Provide the [x, y] coordinate of the cell's center where the given text is located.  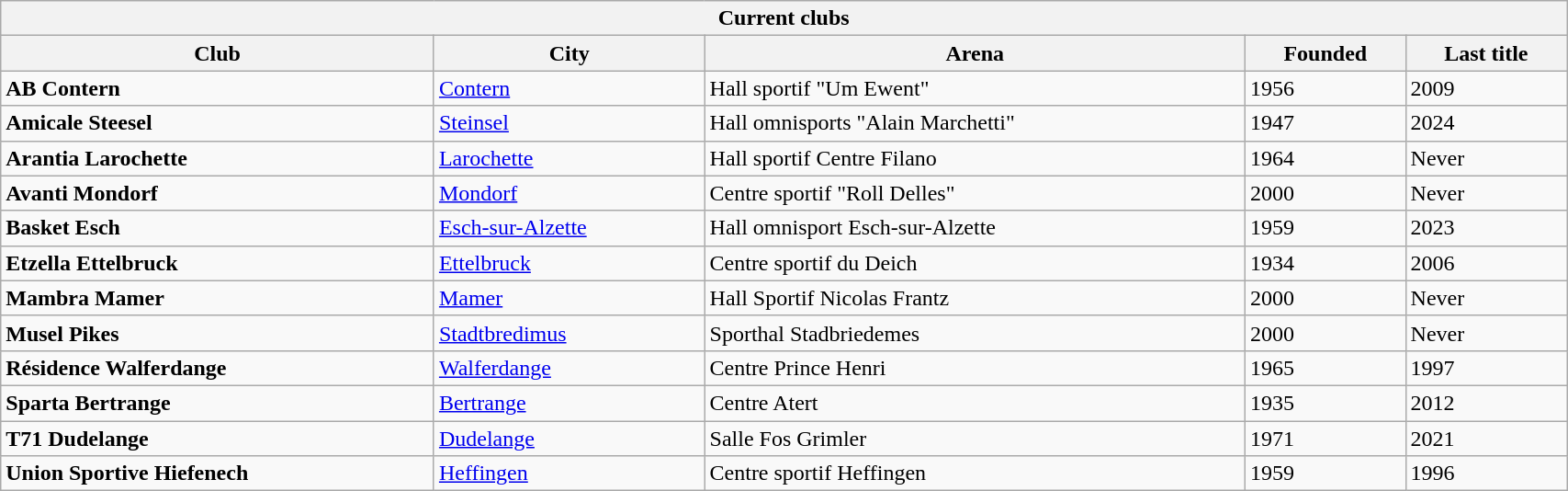
Salle Fos Grimler [976, 439]
Avanti Mondorf [218, 193]
Hall omnisport Esch-sur-Alzette [976, 228]
Club [218, 53]
Sparta Bertrange [218, 403]
Hall Sportif Nicolas Frantz [976, 298]
Hall omnisports "Alain Marchetti" [976, 123]
Current clubs [784, 18]
Bertrange [570, 403]
Centre Prince Henri [976, 368]
1935 [1325, 403]
Amicale Steesel [218, 123]
Résidence Walferdange [218, 368]
AB Contern [218, 88]
1947 [1325, 123]
Etzella Ettelbruck [218, 263]
Last title [1486, 53]
Centre sportif Heffingen [976, 474]
1997 [1486, 368]
Larochette [570, 158]
Mamer [570, 298]
1971 [1325, 439]
1956 [1325, 88]
1934 [1325, 263]
Stadtbredimus [570, 333]
Basket Esch [218, 228]
1965 [1325, 368]
Dudelange [570, 439]
Arantia Larochette [218, 158]
2021 [1486, 439]
Walferdange [570, 368]
2012 [1486, 403]
Centre Atert [976, 403]
Hall sportif "Um Ewent" [976, 88]
Steinsel [570, 123]
Founded [1325, 53]
Mambra Mamer [218, 298]
Sporthal Stadbriedemes [976, 333]
2009 [1486, 88]
Musel Pikes [218, 333]
Mondorf [570, 193]
2024 [1486, 123]
City [570, 53]
1964 [1325, 158]
1996 [1486, 474]
Contern [570, 88]
2023 [1486, 228]
Ettelbruck [570, 263]
Centre sportif "Roll Delles" [976, 193]
T71 Dudelange [218, 439]
Esch-sur-Alzette [570, 228]
Centre sportif du Deich [976, 263]
Arena [976, 53]
Union Sportive Hiefenech [218, 474]
2006 [1486, 263]
Heffingen [570, 474]
Hall sportif Centre Filano [976, 158]
